Provide the (x, y) coordinate of the cell's center where the given text is located.  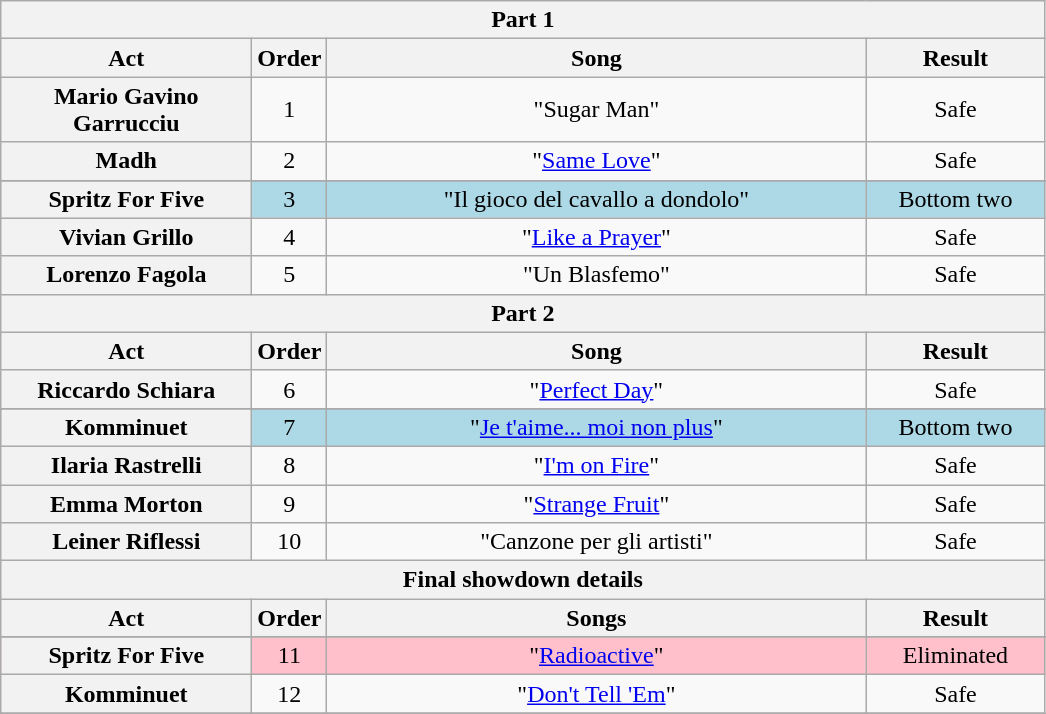
Eliminated (956, 656)
"Strange Fruit" (596, 503)
5 (290, 275)
"Il gioco del cavallo a dondolo" (596, 199)
"Je t'aime... moi non plus" (596, 427)
"Same Love" (596, 161)
"Un Blasfemo" (596, 275)
4 (290, 237)
11 (290, 656)
9 (290, 503)
"Don't Tell 'Em" (596, 694)
"Like a Prayer" (596, 237)
Part 1 (523, 20)
10 (290, 542)
8 (290, 465)
Leiner Riflessi (126, 542)
"Sugar Man" (596, 110)
"I'm on Fire" (596, 465)
Part 2 (523, 313)
"Perfect Day" (596, 389)
Mario Gavino Garrucciu (126, 110)
6 (290, 389)
Vivian Grillo (126, 237)
3 (290, 199)
Songs (596, 618)
"Canzone per gli artisti" (596, 542)
Riccardo Schiara (126, 389)
"Radioactive" (596, 656)
12 (290, 694)
Lorenzo Fagola (126, 275)
Ilaria Rastrelli (126, 465)
Emma Morton (126, 503)
Madh (126, 161)
7 (290, 427)
1 (290, 110)
2 (290, 161)
Final showdown details (523, 580)
